Determine the [X, Y] coordinate at the center of the cell enclosing the given text.  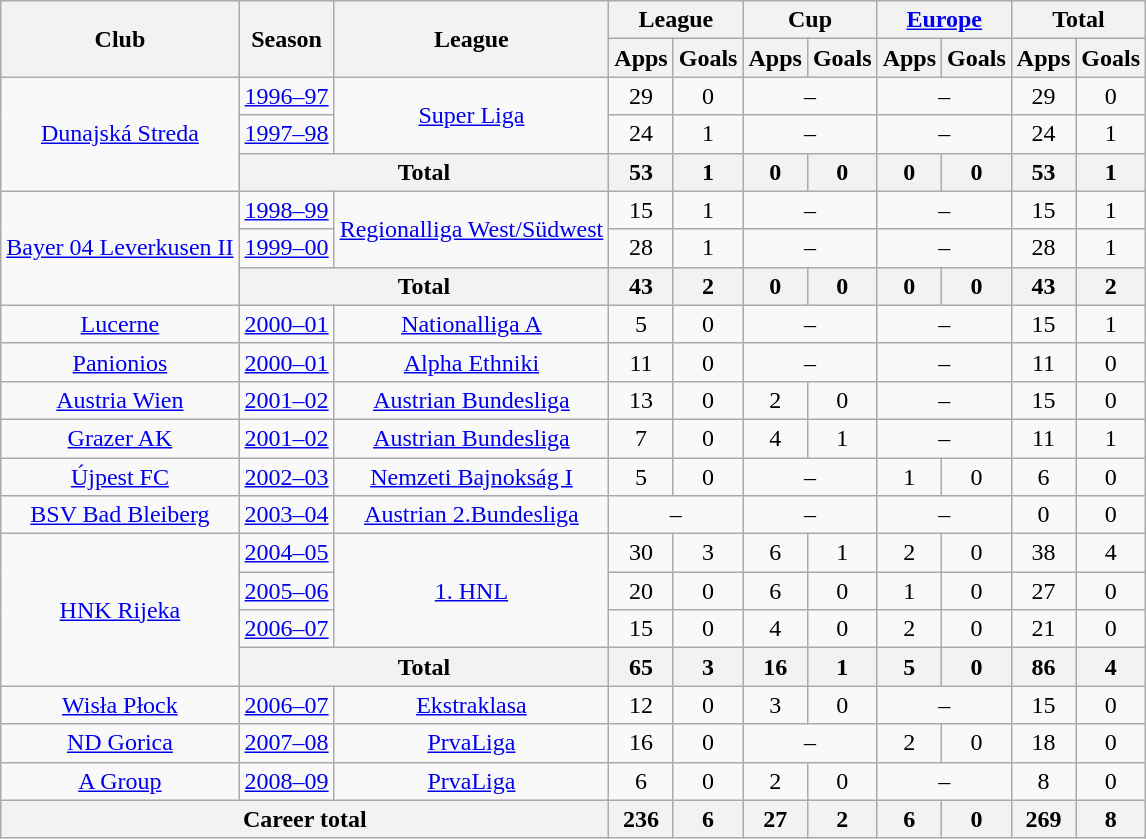
2002–03 [286, 477]
1996–97 [286, 96]
2004–05 [286, 553]
Lucerne [120, 324]
Career total [305, 819]
Dunajská Streda [120, 134]
20 [641, 591]
2008–09 [286, 781]
18 [1043, 743]
2007–08 [286, 743]
21 [1043, 629]
Regionalliga West/Südwest [472, 229]
236 [641, 819]
38 [1043, 553]
Austrian 2.Bundesliga [472, 515]
Cup [810, 20]
ND Gorica [120, 743]
2003–04 [286, 515]
Nationalliga A [472, 324]
2005–06 [286, 591]
13 [641, 400]
HNK Rijeka [120, 610]
BSV Bad Bleiberg [120, 515]
A Group [120, 781]
Wisła Płock [120, 705]
Nemzeti Bajnokság I [472, 477]
Super Liga [472, 115]
65 [641, 667]
7 [641, 438]
1999–00 [286, 248]
86 [1043, 667]
Panionios [120, 362]
12 [641, 705]
1997–98 [286, 134]
Újpest FC [120, 477]
30 [641, 553]
Grazer AK [120, 438]
Austria Wien [120, 400]
1. HNL [472, 591]
Season [286, 39]
269 [1043, 819]
Europe [944, 20]
Bayer 04 Leverkusen II [120, 248]
Alpha Ethniki [472, 362]
Ekstraklasa [472, 705]
1998–99 [286, 210]
Club [120, 39]
